Return the [x, y] coordinate for the center point of the cell that contains the specified text.  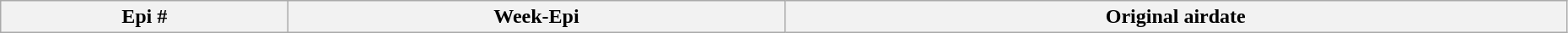
Epi # [145, 17]
Week-Epi [536, 17]
Original airdate [1176, 17]
